Return the [x, y] coordinate for the center point of the cell that contains the specified text.  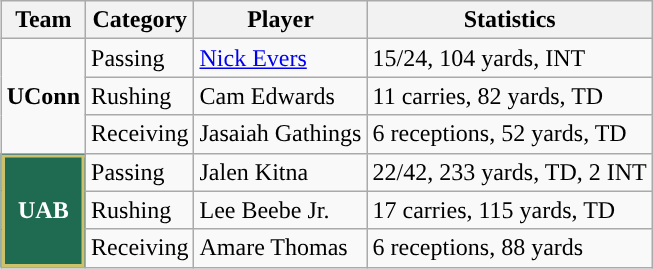
Nick Evers [280, 58]
Jalen Kitna [280, 172]
UAB [43, 210]
Jasaiah Gathings [280, 134]
UConn [43, 96]
22/42, 233 yards, TD, 2 INT [510, 172]
Cam Edwards [280, 96]
Player [280, 20]
Team [43, 20]
Category [140, 20]
15/24, 104 yards, INT [510, 58]
6 receptions, 88 yards [510, 248]
Lee Beebe Jr. [280, 210]
11 carries, 82 yards, TD [510, 96]
Amare Thomas [280, 248]
17 carries, 115 yards, TD [510, 210]
Statistics [510, 20]
6 receptions, 52 yards, TD [510, 134]
